Find where the given text appears and provide that cell's center as [X, Y] coordinate. 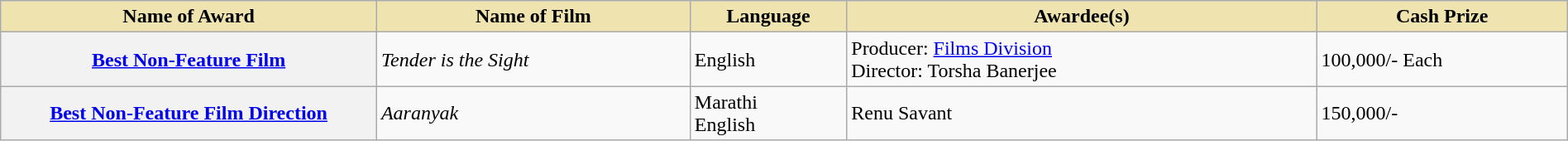
Name of Award [189, 17]
Best Non-Feature Film [189, 60]
Cash Prize [1442, 17]
Producer: Films DivisionDirector: Torsha Banerjee [1082, 60]
English [767, 60]
Tender is the Sight [533, 60]
Renu Savant [1082, 113]
Language [767, 17]
Name of Film [533, 17]
Awardee(s) [1082, 17]
150,000/- [1442, 113]
Best Non-Feature Film Direction [189, 113]
MarathiEnglish [767, 113]
100,000/- Each [1442, 60]
Aaranyak [533, 113]
